Capture the cell that displays the provided text and extract its [X, Y] central coordinate. 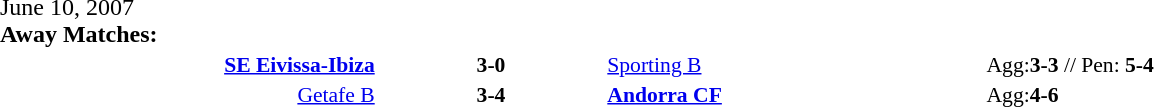
3-0 [492, 64]
Sporting B [795, 64]
